Locate the cell with the specified text and output its (X, Y) center coordinate. 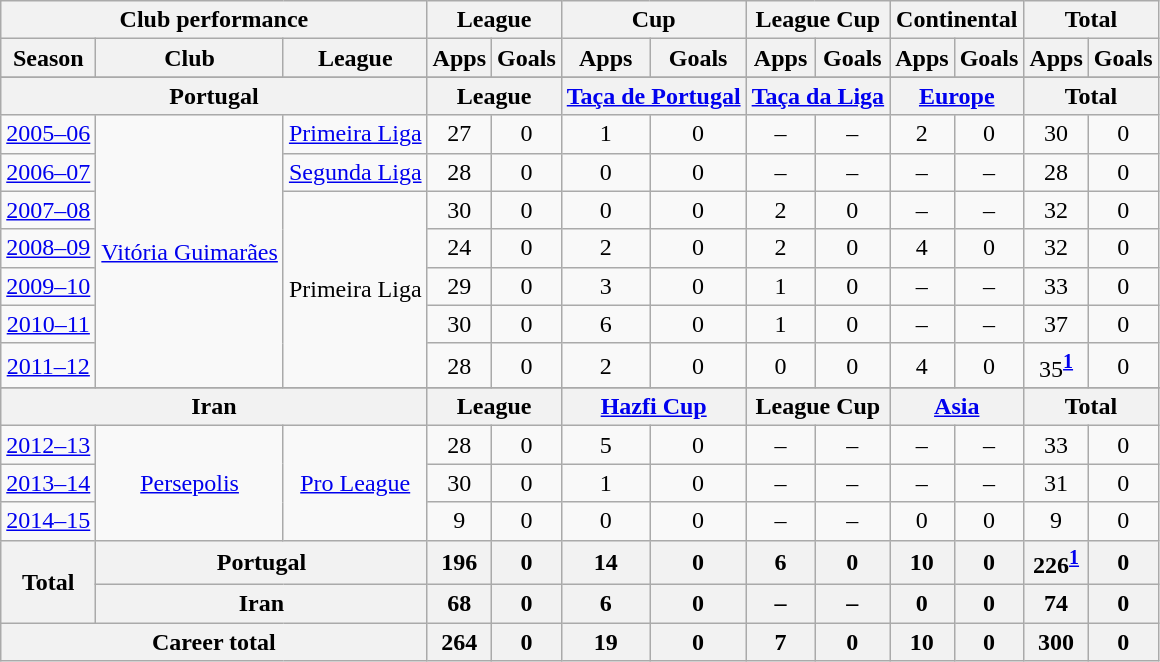
Cup (654, 20)
264 (459, 642)
2005–06 (48, 134)
Pro League (355, 483)
Club (190, 58)
27 (459, 134)
2014–15 (48, 521)
196 (459, 562)
300 (1056, 642)
2012–13 (48, 445)
2006–07 (48, 172)
2007–08 (48, 210)
19 (606, 642)
3 (606, 286)
Season (48, 58)
Taça de Portugal (654, 96)
68 (459, 604)
24 (459, 248)
29 (459, 286)
2013–14 (48, 483)
2011–12 (48, 366)
Segunda Liga (355, 172)
Career total (214, 642)
Club performance (214, 20)
2261 (1056, 562)
Continental (957, 20)
Hazfi Cup (654, 407)
14 (606, 562)
Asia (957, 407)
Persepolis (190, 483)
351 (1056, 366)
31 (1056, 483)
2010–11 (48, 324)
37 (1056, 324)
5 (606, 445)
2008–09 (48, 248)
Europe (957, 96)
2009–10 (48, 286)
Taça da Liga (818, 96)
7 (780, 642)
Vitória Guimarães (190, 252)
74 (1056, 604)
